Return the [X, Y] coordinate for the center point of the cell that contains the specified text.  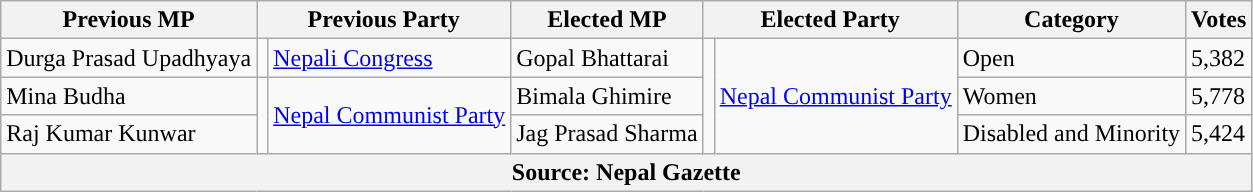
Category [1071, 20]
5,424 [1219, 134]
5,778 [1219, 96]
Women [1071, 96]
Raj Kumar Kunwar [129, 134]
Nepali Congress [390, 58]
Gopal Bhattarai [607, 58]
Votes [1219, 20]
Bimala Ghimire [607, 96]
Previous MP [129, 20]
Previous Party [384, 20]
Durga Prasad Upadhyaya [129, 58]
Elected Party [830, 20]
Mina Budha [129, 96]
Elected MP [607, 20]
Open [1071, 58]
Source: Nepal Gazette [626, 172]
Jag Prasad Sharma [607, 134]
Disabled and Minority [1071, 134]
5,382 [1219, 58]
